Capture the cell that displays the provided text and extract its [x, y] central coordinate. 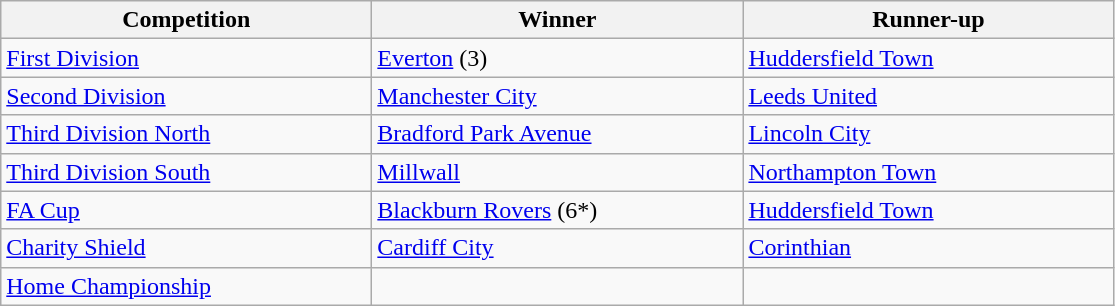
Everton (3) [558, 58]
Third Division North [186, 134]
Lincoln City [928, 134]
Competition [186, 20]
Manchester City [558, 96]
Second Division [186, 96]
Corinthian [928, 248]
Charity Shield [186, 248]
Cardiff City [558, 248]
Millwall [558, 172]
Leeds United [928, 96]
Third Division South [186, 172]
Bradford Park Avenue [558, 134]
FA Cup [186, 210]
Winner [558, 20]
Runner-up [928, 20]
Northampton Town [928, 172]
First Division [186, 58]
Home Championship [186, 286]
Blackburn Rovers (6*) [558, 210]
